Scan for the cell matching the given text and deliver its (X, Y) coordinate at center. 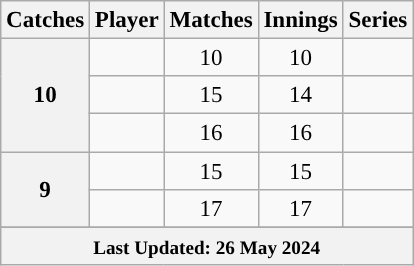
Matches (211, 20)
Innings (300, 20)
Series (378, 20)
9 (46, 190)
Last Updated: 26 May 2024 (207, 246)
Catches (46, 20)
14 (300, 95)
Player (128, 20)
